Provide the (x, y) coordinate of the cell's center where the given text is located.  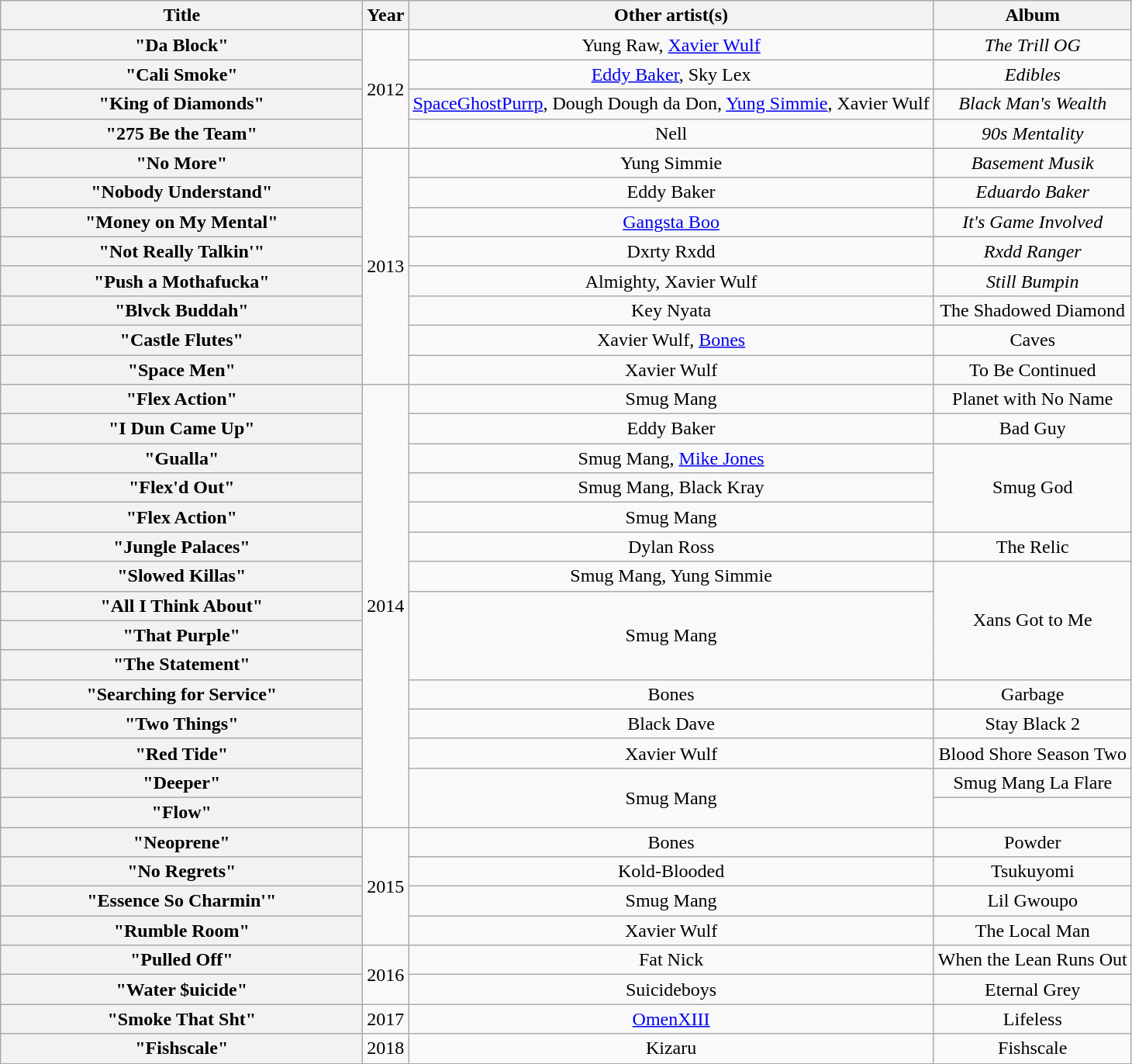
Xans Got to Me (1033, 620)
"Nobody Understand" (181, 192)
"275 Be the Team" (181, 133)
Gangsta Boo (671, 222)
"Water $uicide" (181, 990)
The Local Man (1033, 931)
"That Purple" (181, 635)
Smug Mang, Mike Jones (671, 458)
2012 (386, 89)
"Gualla" (181, 458)
When the Lean Runs Out (1033, 960)
"Two Things" (181, 724)
"The Statement" (181, 665)
Kold-Blooded (671, 872)
It's Game Involved (1033, 222)
Eternal Grey (1033, 990)
"Money on My Mental" (181, 222)
"Slowed Killas" (181, 576)
Planet with No Name (1033, 399)
Other artist(s) (671, 16)
Garbage (1033, 694)
"I Dun Came Up" (181, 429)
Album (1033, 16)
"No More" (181, 163)
"Push a Mothafucka" (181, 281)
Stay Black 2 (1033, 724)
"Flex'd Out" (181, 488)
Still Bumpin (1033, 281)
2015 (386, 886)
The Relic (1033, 547)
Nell (671, 133)
"Essence So Charmin'" (181, 901)
"Blvck Buddah" (181, 310)
Yung Raw, Xavier Wulf (671, 45)
Bad Guy (1033, 429)
Powder (1033, 841)
2013 (386, 266)
Almighty, Xavier Wulf (671, 281)
"Searching for Service" (181, 694)
90s Mentality (1033, 133)
Eddy Baker, Sky Lex (671, 74)
Eduardo Baker (1033, 192)
"Space Men" (181, 370)
"Da Block" (181, 45)
Blood Shore Season Two (1033, 753)
"Pulled Off" (181, 960)
SpaceGhostPurrp, Dough Dough da Don, Yung Simmie, Xavier Wulf (671, 104)
"Cali Smoke" (181, 74)
"Neoprene" (181, 841)
"Castle Flutes" (181, 340)
"Smoke That Sht" (181, 1019)
2016 (386, 975)
OmenXIII (671, 1019)
Dxrty Rxdd (671, 251)
To Be Continued (1033, 370)
Fat Nick (671, 960)
"All I Think About" (181, 606)
Key Nyata (671, 310)
Black Man's Wealth (1033, 104)
The Shadowed Diamond (1033, 310)
Title (181, 16)
"Not Really Talkin'" (181, 251)
Year (386, 16)
"King of Diamonds" (181, 104)
Suicideboys (671, 990)
Yung Simmie (671, 163)
Caves (1033, 340)
Smug Mang, Black Kray (671, 488)
2018 (386, 1048)
Dylan Ross (671, 547)
Rxdd Ranger (1033, 251)
Lil Gwoupo (1033, 901)
2017 (386, 1019)
Smug God (1033, 488)
Kizaru (671, 1048)
"Jungle Palaces" (181, 547)
"Flow" (181, 812)
Black Dave (671, 724)
Fishscale (1033, 1048)
Smug Mang, Yung Simmie (671, 576)
"No Regrets" (181, 872)
2014 (386, 606)
"Red Tide" (181, 753)
The Trill OG (1033, 45)
Tsukuyomi (1033, 872)
Edibles (1033, 74)
"Rumble Room" (181, 931)
Lifeless (1033, 1019)
Basement Musik (1033, 163)
"Deeper" (181, 782)
Xavier Wulf, Bones (671, 340)
"Fishscale" (181, 1048)
Smug Mang La Flare (1033, 782)
